Provide the (X, Y) coordinate of the cell's center where the given text is located.  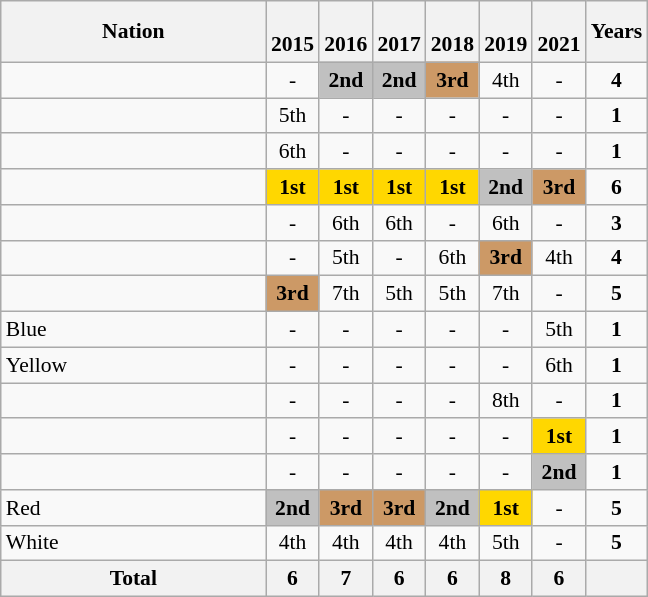
White (134, 543)
2017 (398, 32)
2016 (346, 32)
8 (506, 579)
2018 (452, 32)
Nation (134, 32)
2021 (558, 32)
Yellow (134, 365)
3 (617, 223)
2019 (506, 32)
7 (346, 579)
Red (134, 508)
Years (617, 32)
8th (506, 401)
2015 (292, 32)
Blue (134, 330)
Total (134, 579)
